Detect which cell encompasses the target text, then output its (x, y) center coordinate. 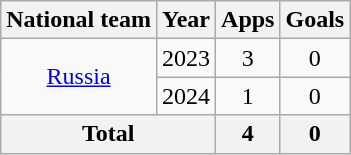
3 (248, 58)
1 (248, 96)
2023 (186, 58)
Year (186, 20)
National team (79, 20)
Russia (79, 77)
2024 (186, 96)
Apps (248, 20)
Goals (315, 20)
4 (248, 134)
Total (108, 134)
